Return the (X, Y) coordinate for the center point of the cell that contains the specified text.  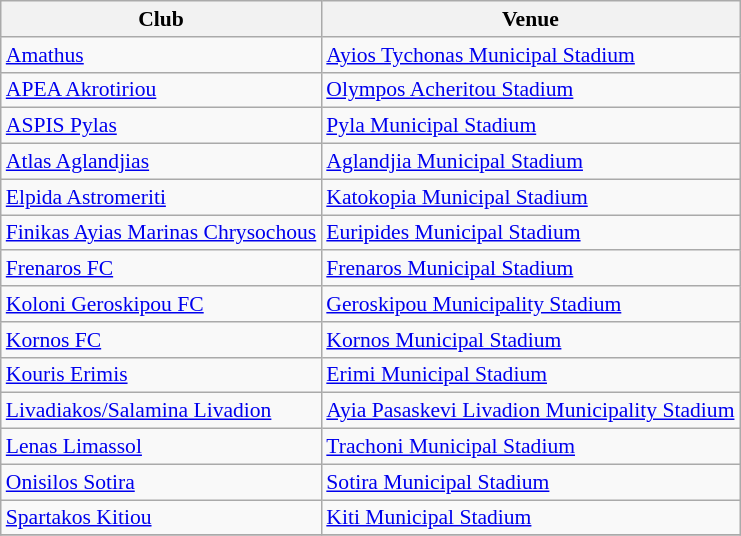
Olympos Acheritou Stadium (530, 90)
Ayios Tychonas Municipal Stadium (530, 55)
Amathus (162, 55)
Ayia Pasaskevi Livadion Municipality Stadium (530, 411)
Elpida Astromeriti (162, 197)
Kornos Municipal Stadium (530, 340)
ASPIS Pylas (162, 126)
Club (162, 19)
Koloni Geroskipou FC (162, 304)
Atlas Aglandjias (162, 162)
Kouris Erimis (162, 375)
Trachoni Municipal Stadium (530, 447)
Finikas Ayias Marinas Chrysochous (162, 233)
Geroskipou Municipality Stadium (530, 304)
Frenaros FC (162, 269)
Erimi Municipal Stadium (530, 375)
Katokopia Municipal Stadium (530, 197)
Spartakos Kitiou (162, 518)
Aglandjia Municipal Stadium (530, 162)
Kornos FC (162, 340)
Lenas Limassol (162, 447)
Livadiakos/Salamina Livadion (162, 411)
Venue (530, 19)
Pyla Municipal Stadium (530, 126)
APEA Akrotiriou (162, 90)
Onisilos Sotira (162, 482)
Euripides Municipal Stadium (530, 233)
Kiti Municipal Stadium (530, 518)
Sotira Municipal Stadium (530, 482)
Frenaros Municipal Stadium (530, 269)
